From the cell containing the given text, extract its center point as (x, y) coordinate. 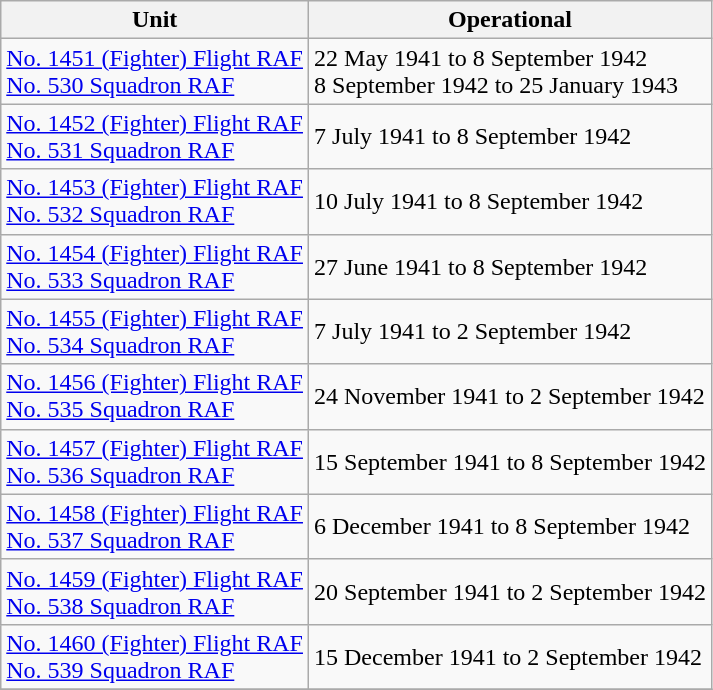
No. 1454 (Fighter) Flight RAFNo. 533 Squadron RAF (155, 266)
No. 1457 (Fighter) Flight RAFNo. 536 Squadron RAF (155, 462)
No. 1459 (Fighter) Flight RAFNo. 538 Squadron RAF (155, 592)
15 December 1941 to 2 September 1942 (510, 656)
27 June 1941 to 8 September 1942 (510, 266)
20 September 1941 to 2 September 1942 (510, 592)
7 July 1941 to 2 September 1942 (510, 332)
No. 1456 (Fighter) Flight RAFNo. 535 Squadron RAF (155, 396)
6 December 1941 to 8 September 1942 (510, 526)
10 July 1941 to 8 September 1942 (510, 202)
Operational (510, 20)
No. 1460 (Fighter) Flight RAF No. 539 Squadron RAF (155, 656)
No. 1455 (Fighter) Flight RAFNo. 534 Squadron RAF (155, 332)
22 May 1941 to 8 September 19428 September 1942 to 25 January 1943 (510, 72)
15 September 1941 to 8 September 1942 (510, 462)
No. 1458 (Fighter) Flight RAFNo. 537 Squadron RAF (155, 526)
Unit (155, 20)
No. 1451 (Fighter) Flight RAFNo. 530 Squadron RAF (155, 72)
No. 1453 (Fighter) Flight RAFNo. 532 Squadron RAF (155, 202)
24 November 1941 to 2 September 1942 (510, 396)
No. 1452 (Fighter) Flight RAFNo. 531 Squadron RAF (155, 136)
7 July 1941 to 8 September 1942 (510, 136)
